Capture the cell that displays the provided text and extract its [x, y] central coordinate. 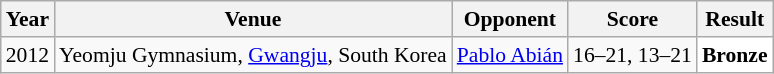
Venue [253, 19]
2012 [28, 55]
Yeomju Gymnasium, Gwangju, South Korea [253, 55]
Opponent [510, 19]
Result [735, 19]
Bronze [735, 55]
16–21, 13–21 [632, 55]
Year [28, 19]
Score [632, 19]
Pablo Abián [510, 55]
